Identify which cell holds the provided text, then report its [x, y] central coordinate. 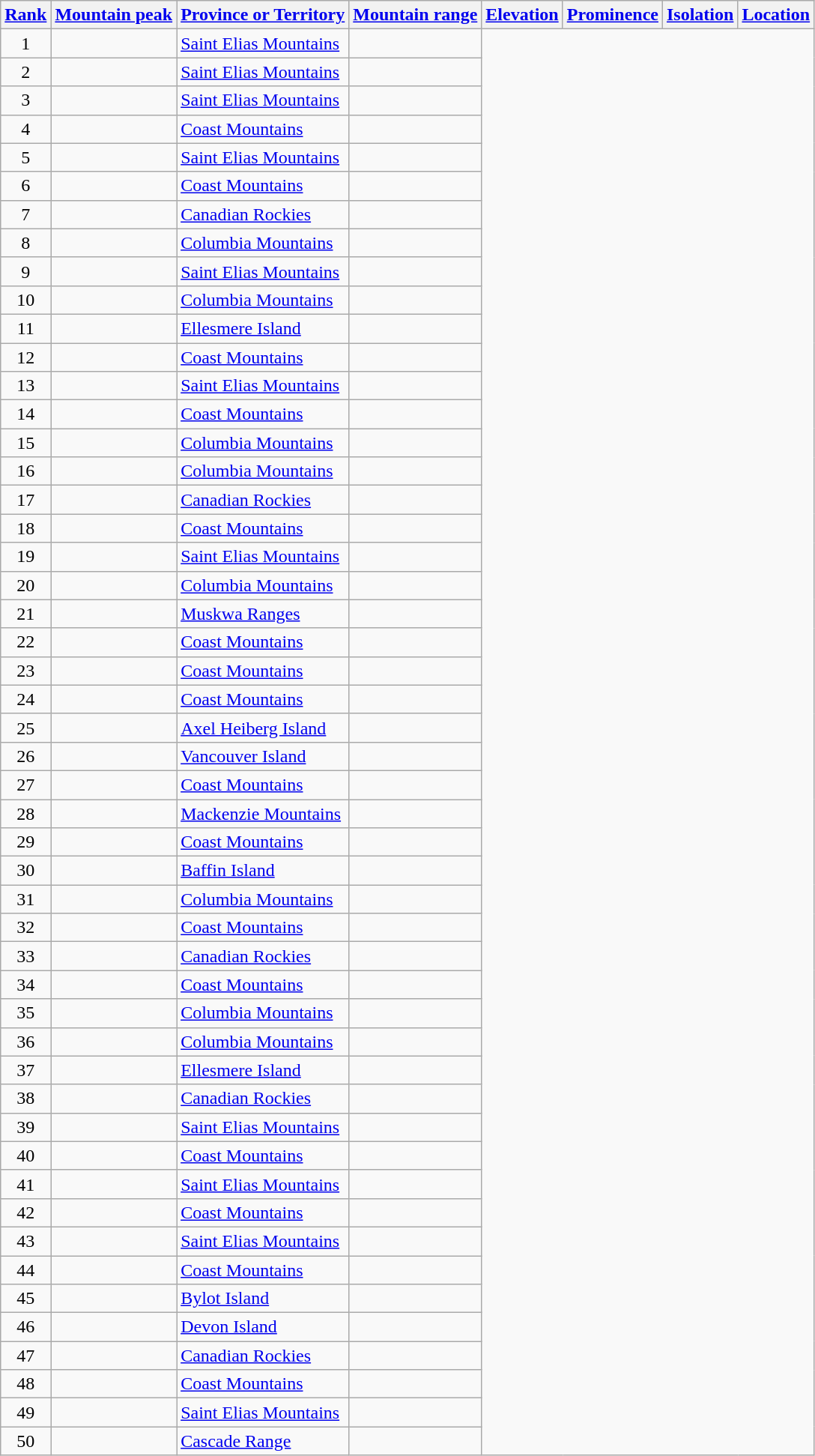
Location [776, 15]
33 [25, 956]
48 [25, 1384]
25 [25, 728]
Prominence [613, 15]
5 [25, 157]
27 [25, 785]
42 [25, 1212]
23 [25, 671]
4 [25, 129]
9 [25, 271]
32 [25, 928]
Vancouver Island [263, 756]
44 [25, 1270]
18 [25, 528]
35 [25, 1013]
10 [25, 300]
39 [25, 1127]
17 [25, 500]
22 [25, 642]
47 [25, 1356]
46 [25, 1327]
Mountain peak [114, 15]
Axel Heiberg Island [263, 728]
Bylot Island [263, 1299]
20 [25, 585]
28 [25, 813]
26 [25, 756]
43 [25, 1241]
13 [25, 386]
Rank [25, 15]
11 [25, 328]
Cascade Range [263, 1441]
12 [25, 357]
38 [25, 1099]
30 [25, 871]
19 [25, 557]
Baffin Island [263, 871]
Mackenzie Mountains [263, 813]
21 [25, 614]
7 [25, 214]
Devon Island [263, 1327]
49 [25, 1413]
6 [25, 186]
Mountain range [415, 15]
Province or Territory [263, 15]
Isolation [700, 15]
40 [25, 1156]
36 [25, 1042]
8 [25, 243]
34 [25, 985]
16 [25, 471]
41 [25, 1184]
Elevation [522, 15]
1 [25, 43]
15 [25, 443]
24 [25, 699]
31 [25, 899]
29 [25, 842]
45 [25, 1299]
50 [25, 1441]
2 [25, 72]
14 [25, 414]
3 [25, 100]
37 [25, 1070]
Muskwa Ranges [263, 614]
